Search for the cell housing the specified text and yield its (x, y) center coordinate. 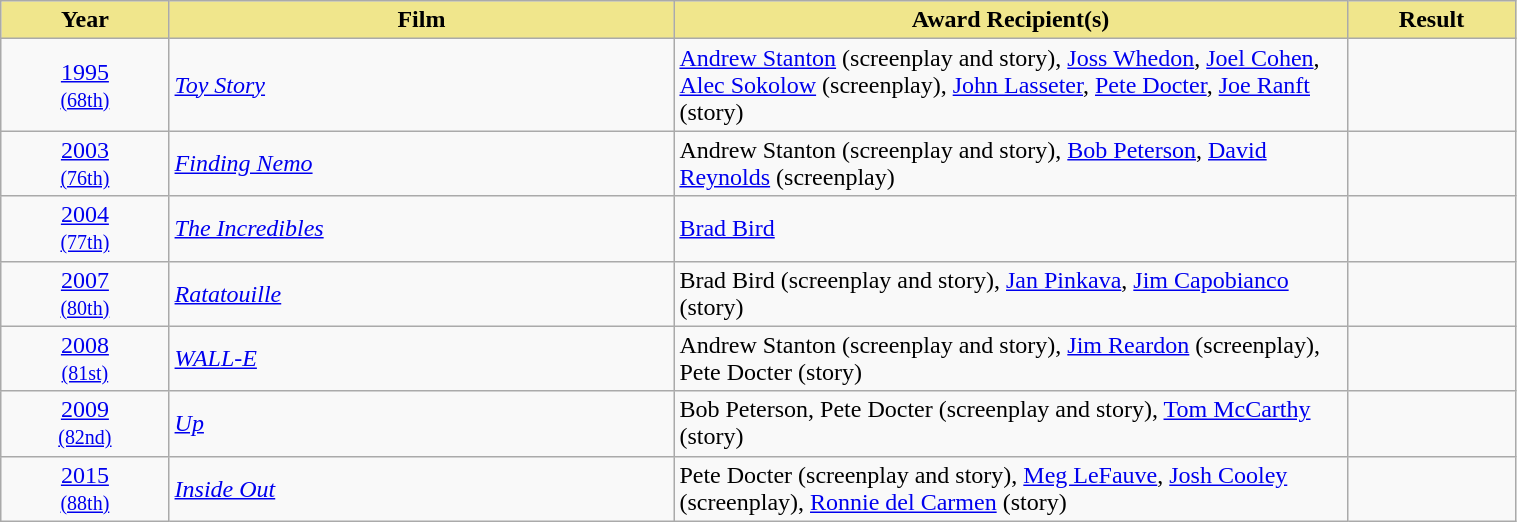
Toy Story (422, 85)
Andrew Stanton (screenplay and story), Bob Peterson, David Reynolds (screenplay) (1010, 164)
Award Recipient(s) (1010, 20)
Andrew Stanton (screenplay and story), Joss Whedon, Joel Cohen, Alec Sokolow (screenplay), John Lasseter, Pete Docter, Joe Ranft (story) (1010, 85)
Pete Docter (screenplay and story), Meg LeFauve, Josh Cooley (screenplay), Ronnie del Carmen (story) (1010, 488)
WALL-E (422, 358)
2015(88th) (85, 488)
2008(81st) (85, 358)
Up (422, 424)
Inside Out (422, 488)
Brad Bird (1010, 228)
Result (1432, 20)
Bob Peterson, Pete Docter (screenplay and story), Tom McCarthy (story) (1010, 424)
Finding Nemo (422, 164)
2007(80th) (85, 294)
Andrew Stanton (screenplay and story), Jim Reardon (screenplay), Pete Docter (story) (1010, 358)
1995(68th) (85, 85)
The Incredibles (422, 228)
2004(77th) (85, 228)
Film (422, 20)
2003(76th) (85, 164)
Year (85, 20)
Ratatouille (422, 294)
2009(82nd) (85, 424)
Brad Bird (screenplay and story), Jan Pinkava, Jim Capobianco (story) (1010, 294)
